Output the (x, y) coordinate of the center of the cell containing the given text.  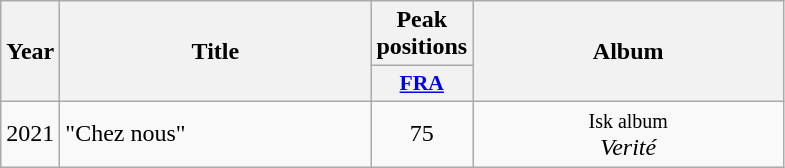
Title (216, 52)
Isk albumVerité (628, 134)
"Chez nous" (216, 134)
Peak positions (422, 34)
Year (30, 52)
75 (422, 134)
FRA (422, 84)
2021 (30, 134)
Album (628, 52)
